Identify which cell holds the provided text, then report its (X, Y) central coordinate. 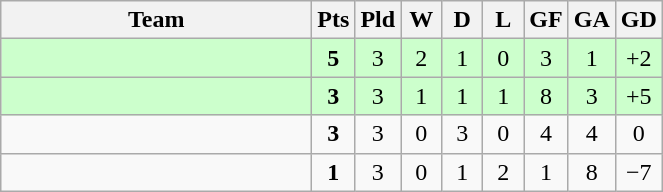
Pld (378, 20)
−7 (638, 172)
5 (334, 58)
GD (638, 20)
Team (156, 20)
+5 (638, 96)
W (422, 20)
L (504, 20)
D (462, 20)
GA (592, 20)
GF (546, 20)
+2 (638, 58)
Pts (334, 20)
